Scan for the cell matching the given text and deliver its [x, y] coordinate at center. 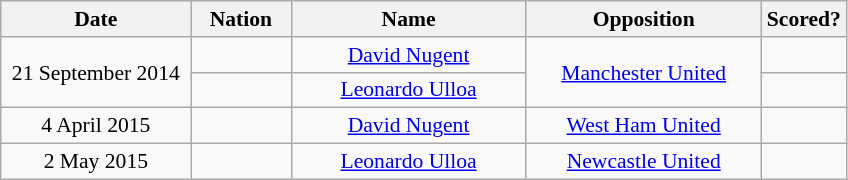
Scored? [804, 19]
4 April 2015 [96, 126]
21 September 2014 [96, 72]
West Ham United [644, 126]
Nation [241, 19]
Opposition [644, 19]
2 May 2015 [96, 162]
Name [408, 19]
Newcastle United [644, 162]
Date [96, 19]
Manchester United [644, 72]
